Scan for the cell matching the given text and deliver its (x, y) coordinate at center. 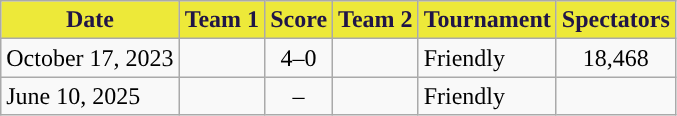
Score (299, 20)
4–0 (299, 58)
Date (90, 20)
October 17, 2023 (90, 58)
Team 2 (376, 20)
June 10, 2025 (90, 96)
Spectators (616, 20)
18,468 (616, 58)
– (299, 96)
Tournament (487, 20)
Team 1 (222, 20)
